Capture the cell that displays the provided text and extract its (x, y) central coordinate. 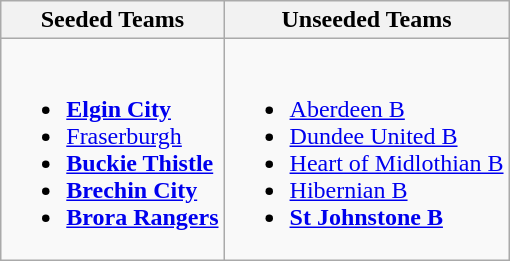
Seeded Teams (112, 20)
Elgin CityFraserburghBuckie ThistleBrechin CityBrora Rangers (112, 150)
Aberdeen BDundee United BHeart of Midlothian BHibernian BSt Johnstone B (366, 150)
Unseeded Teams (366, 20)
